Return the [x, y] coordinate for the center point of the cell that contains the specified text.  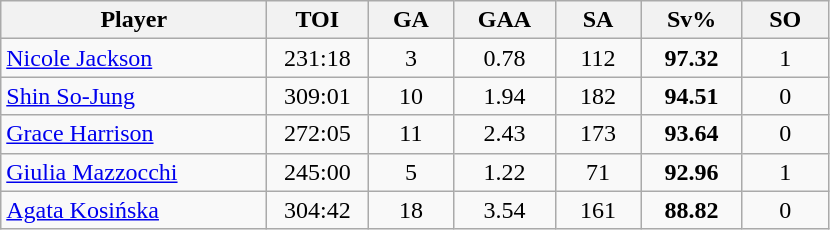
112 [598, 58]
GAA [504, 20]
Shin So-Jung [134, 96]
309:01 [318, 96]
18 [411, 210]
10 [411, 96]
3 [411, 58]
SA [598, 20]
0.78 [504, 58]
11 [411, 134]
88.82 [692, 210]
Agata Kosińska [134, 210]
93.64 [692, 134]
161 [598, 210]
GA [411, 20]
Player [134, 20]
TOI [318, 20]
304:42 [318, 210]
1.94 [504, 96]
173 [598, 134]
245:00 [318, 172]
2.43 [504, 134]
SO [785, 20]
92.96 [692, 172]
272:05 [318, 134]
182 [598, 96]
Nicole Jackson [134, 58]
Grace Harrison [134, 134]
1.22 [504, 172]
94.51 [692, 96]
71 [598, 172]
3.54 [504, 210]
Giulia Mazzocchi [134, 172]
Sv% [692, 20]
97.32 [692, 58]
5 [411, 172]
231:18 [318, 58]
